Search for the cell housing the specified text and yield its (x, y) center coordinate. 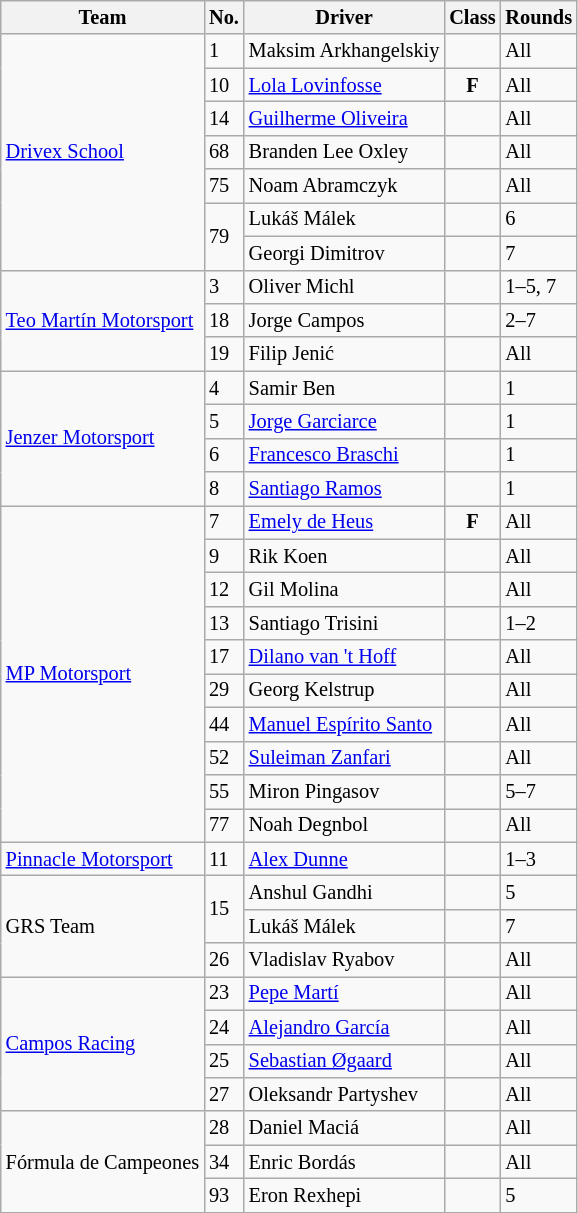
Filip Jenić (344, 354)
Drivex School (102, 152)
15 (224, 908)
79 (224, 236)
Jenzer Motorsport (102, 438)
Rik Koen (344, 556)
Pepe Martí (344, 993)
No. (224, 17)
55 (224, 791)
GRS Team (102, 926)
Team (102, 17)
Lola Lovinfosse (344, 85)
1–2 (538, 623)
23 (224, 993)
Santiago Ramos (344, 489)
27 (224, 1094)
10 (224, 85)
1–3 (538, 859)
Alejandro García (344, 1027)
Anshul Gandhi (344, 892)
18 (224, 320)
Samir Ben (344, 388)
Enric Bordás (344, 1162)
Oleksandr Partyshev (344, 1094)
9 (224, 556)
Jorge Campos (344, 320)
Campos Racing (102, 1044)
Guilherme Oliveira (344, 118)
1–5, 7 (538, 287)
Georg Kelstrup (344, 690)
17 (224, 657)
8 (224, 489)
Pinnacle Motorsport (102, 859)
Gil Molina (344, 589)
28 (224, 1128)
MP Motorsport (102, 674)
Emely de Heus (344, 522)
Sebastian Øgaard (344, 1061)
34 (224, 1162)
2–7 (538, 320)
68 (224, 152)
52 (224, 758)
12 (224, 589)
25 (224, 1061)
Branden Lee Oxley (344, 152)
3 (224, 287)
75 (224, 186)
93 (224, 1195)
Vladislav Ryabov (344, 960)
Fórmula de Campeones (102, 1162)
24 (224, 1027)
Teo Martín Motorsport (102, 320)
Daniel Maciá (344, 1128)
Manuel Espírito Santo (344, 724)
Alex Dunne (344, 859)
11 (224, 859)
19 (224, 354)
Class (472, 17)
Miron Pingasov (344, 791)
Jorge Garciarce (344, 421)
13 (224, 623)
29 (224, 690)
Suleiman Zanfari (344, 758)
Noam Abramczyk (344, 186)
Rounds (538, 17)
Santiago Trisini (344, 623)
77 (224, 825)
44 (224, 724)
4 (224, 388)
26 (224, 960)
Oliver Michl (344, 287)
Dilano van 't Hoff (344, 657)
14 (224, 118)
Driver (344, 17)
Francesco Braschi (344, 455)
Maksim Arkhangelskiy (344, 51)
Eron Rexhepi (344, 1195)
Noah Degnbol (344, 825)
5–7 (538, 791)
Georgi Dimitrov (344, 253)
